Find where the given text appears and provide that cell's center as (X, Y) coordinate. 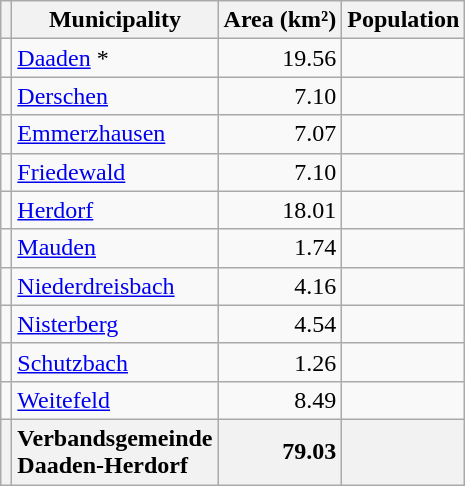
Area (km²) (280, 20)
18.01 (280, 210)
Municipality (115, 20)
Population (404, 20)
Derschen (115, 96)
Friedewald (115, 172)
VerbandsgemeindeDaaden-Herdorf (115, 452)
7.07 (280, 134)
Mauden (115, 248)
Weitefeld (115, 400)
Daaden * (115, 58)
4.16 (280, 286)
4.54 (280, 324)
79.03 (280, 452)
8.49 (280, 400)
19.56 (280, 58)
Herdorf (115, 210)
Nisterberg (115, 324)
Emmerzhausen (115, 134)
1.74 (280, 248)
1.26 (280, 362)
Niederdreisbach (115, 286)
Schutzbach (115, 362)
